Locate the cell with the specified text and output its (X, Y) center coordinate. 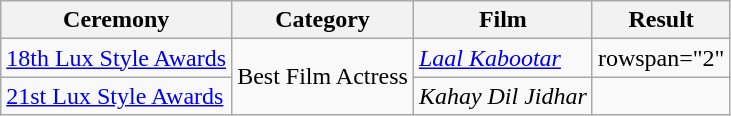
rowspan="2" (661, 58)
Film (502, 20)
Best Film Actress (323, 77)
Laal Kabootar (502, 58)
Category (323, 20)
Kahay Dil Jidhar (502, 96)
Ceremony (116, 20)
Result (661, 20)
21st Lux Style Awards (116, 96)
18th Lux Style Awards (116, 58)
